Provide the [X, Y] coordinate of the cell's center where the given text is located.  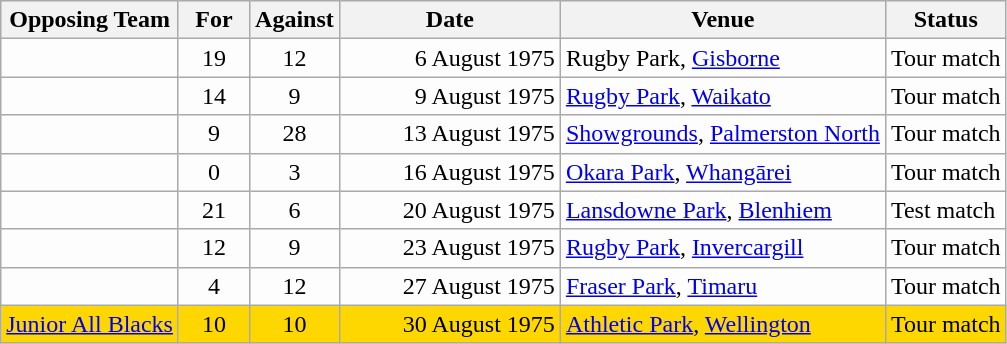
Rugby Park, Waikato [722, 96]
Okara Park, Whangārei [722, 172]
28 [295, 134]
Against [295, 20]
Venue [722, 20]
Status [946, 20]
Date [450, 20]
9 August 1975 [450, 96]
Fraser Park, Timaru [722, 286]
23 August 1975 [450, 248]
21 [214, 210]
Athletic Park, Wellington [722, 324]
30 August 1975 [450, 324]
3 [295, 172]
Showgrounds, Palmerston North [722, 134]
Junior All Blacks [90, 324]
16 August 1975 [450, 172]
Rugby Park, Gisborne [722, 58]
Test match [946, 210]
19 [214, 58]
Lansdowne Park, Blenhiem [722, 210]
Opposing Team [90, 20]
27 August 1975 [450, 286]
6 August 1975 [450, 58]
20 August 1975 [450, 210]
6 [295, 210]
0 [214, 172]
13 August 1975 [450, 134]
4 [214, 286]
Rugby Park, Invercargill [722, 248]
For [214, 20]
14 [214, 96]
